Pinpoint the cell where the given text exists, returning its (x, y) midpoint coordinate. 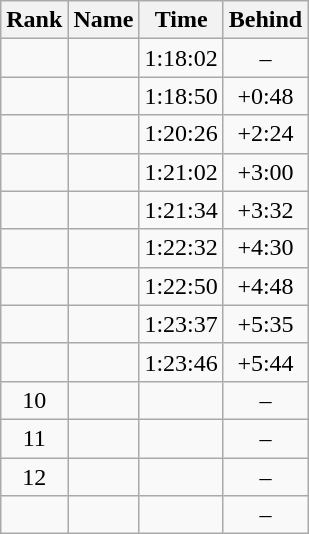
1:20:26 (181, 134)
+5:44 (265, 362)
1:21:34 (181, 210)
+5:35 (265, 324)
Behind (265, 20)
Name (104, 20)
12 (34, 477)
+4:48 (265, 286)
1:21:02 (181, 172)
+2:24 (265, 134)
10 (34, 400)
+0:48 (265, 96)
1:23:37 (181, 324)
1:22:50 (181, 286)
+4:30 (265, 248)
+3:00 (265, 172)
1:22:32 (181, 248)
11 (34, 438)
+3:32 (265, 210)
1:18:50 (181, 96)
Time (181, 20)
Rank (34, 20)
1:18:02 (181, 58)
1:23:46 (181, 362)
